For the text-containing cell, return its midpoint in (X, Y) coordinate format. 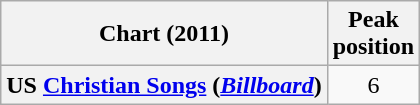
US Christian Songs (Billboard) (164, 85)
Peakposition (373, 34)
6 (373, 85)
Chart (2011) (164, 34)
